From the cell containing the given text, extract its center point as (x, y) coordinate. 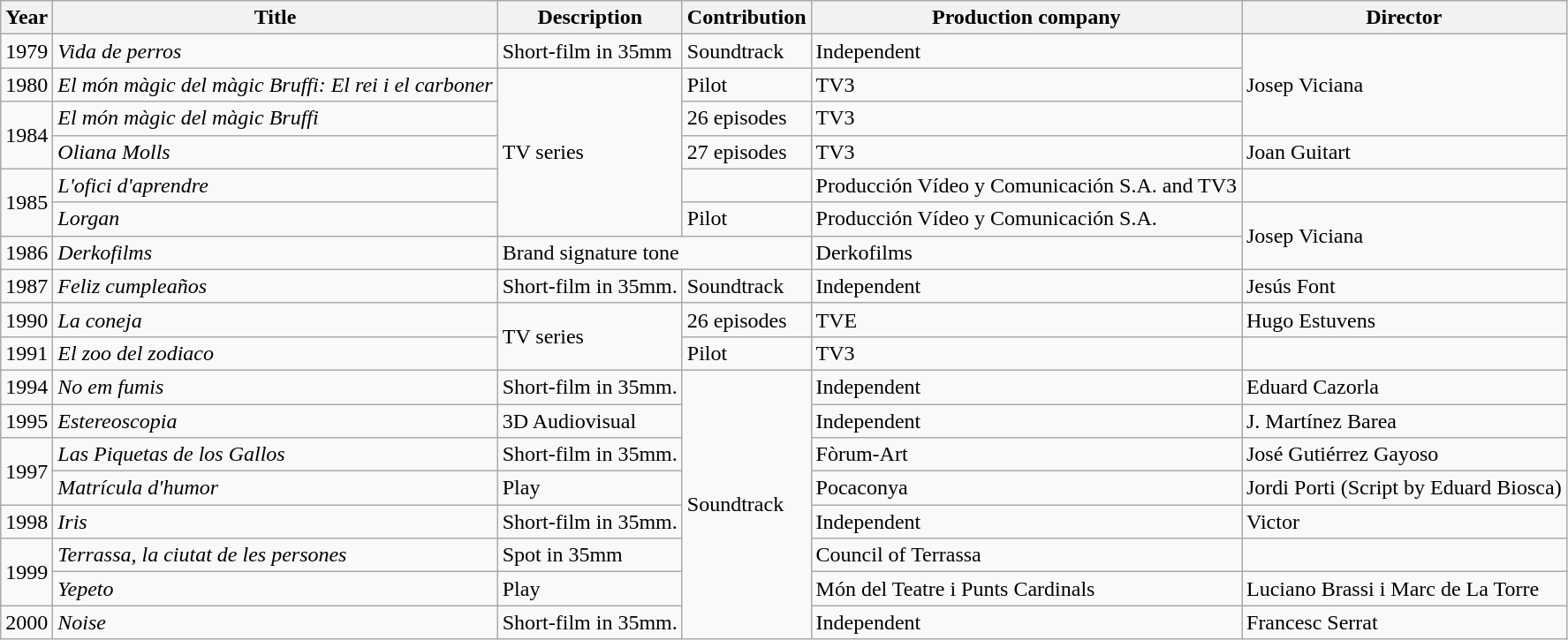
Brand signature tone (654, 252)
Council of Terrassa (1026, 555)
1980 (27, 85)
Fòrum-Art (1026, 455)
Noise (276, 622)
Short-film in 35mm (590, 51)
Director (1405, 18)
1999 (27, 572)
Spot in 35mm (590, 555)
Las Piquetas de los Gallos (276, 455)
J. Martínez Barea (1405, 421)
José Gutiérrez Gayoso (1405, 455)
1998 (27, 522)
Year (27, 18)
1986 (27, 252)
Pocaconya (1026, 488)
1979 (27, 51)
TVE (1026, 320)
1995 (27, 421)
1984 (27, 135)
No em fumis (276, 387)
Matrícula d'humor (276, 488)
27 episodes (746, 152)
Yepeto (276, 589)
Contribution (746, 18)
1985 (27, 202)
1991 (27, 353)
La coneja (276, 320)
El zoo del zodiaco (276, 353)
El món màgic del màgic Bruffi: El rei i el carboner (276, 85)
Francesc Serrat (1405, 622)
2000 (27, 622)
Món del Teatre i Punts Cardinals (1026, 589)
Jordi Porti (Script by Eduard Biosca) (1405, 488)
Jesús Font (1405, 286)
L'ofici d'aprendre (276, 185)
Vida de perros (276, 51)
1987 (27, 286)
Victor (1405, 522)
3D Audiovisual (590, 421)
Estereoscopia (276, 421)
1994 (27, 387)
Feliz cumpleaños (276, 286)
Title (276, 18)
Terrassa, la ciutat de les persones (276, 555)
Producción Vídeo y Comunicación S.A. (1026, 219)
1997 (27, 471)
Description (590, 18)
Lorgan (276, 219)
Producción Vídeo y Comunicación S.A. and TV3 (1026, 185)
Hugo Estuvens (1405, 320)
El món màgic del màgic Bruffi (276, 118)
Oliana Molls (276, 152)
1990 (27, 320)
Eduard Cazorla (1405, 387)
Iris (276, 522)
Luciano Brassi i Marc de La Torre (1405, 589)
Production company (1026, 18)
Joan Guitart (1405, 152)
